Determine the [x, y] coordinate at the center of the cell enclosing the given text.  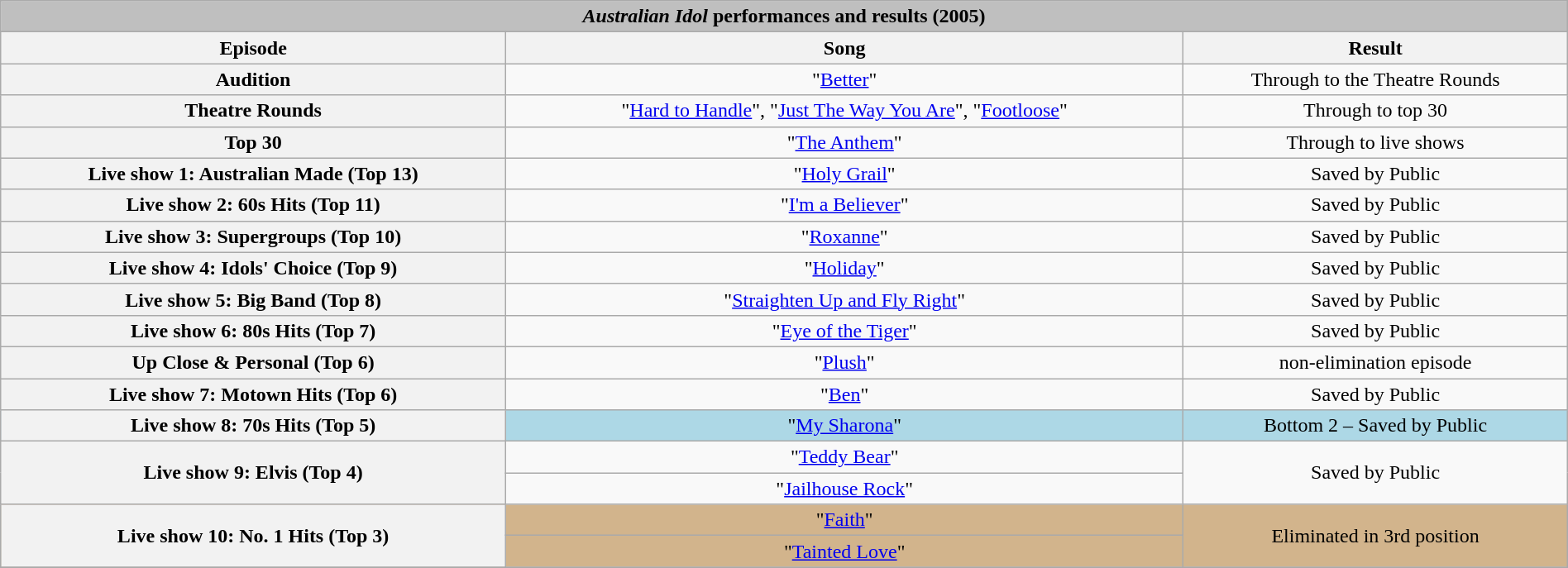
"Hard to Handle", "Just The Way You Are", "Footloose" [844, 111]
Bottom 2 – Saved by Public [1375, 426]
Through to live shows [1375, 142]
"Jailhouse Rock" [844, 489]
Result [1375, 48]
"My Sharona" [844, 426]
Live show 8: 70s Hits (Top 5) [253, 426]
"Straighten Up and Fly Right" [844, 299]
Australian Idol performances and results (2005) [784, 17]
Live show 9: Elvis (Top 4) [253, 473]
"Better" [844, 79]
"Holy Grail" [844, 174]
"I'm a Believer" [844, 205]
Up Close & Personal (Top 6) [253, 362]
"Holiday" [844, 268]
Live show 5: Big Band (Top 8) [253, 299]
Eliminated in 3rd position [1375, 536]
Theatre Rounds [253, 111]
Through to top 30 [1375, 111]
Episode [253, 48]
"Faith" [844, 520]
Through to the Theatre Rounds [1375, 79]
non-elimination episode [1375, 362]
Top 30 [253, 142]
Live show 7: Motown Hits (Top 6) [253, 394]
"Plush" [844, 362]
"Ben" [844, 394]
"Eye of the Tiger" [844, 331]
Live show 3: Supergroups (Top 10) [253, 236]
"The Anthem" [844, 142]
"Tainted Love" [844, 551]
Song [844, 48]
Live show 2: 60s Hits (Top 11) [253, 205]
"Teddy Bear" [844, 457]
Live show 4: Idols' Choice (Top 9) [253, 268]
Live show 10: No. 1 Hits (Top 3) [253, 536]
Audition [253, 79]
"Roxanne" [844, 236]
Live show 6: 80s Hits (Top 7) [253, 331]
Live show 1: Australian Made (Top 13) [253, 174]
